Find where the given text appears and provide that cell's center as [x, y] coordinate. 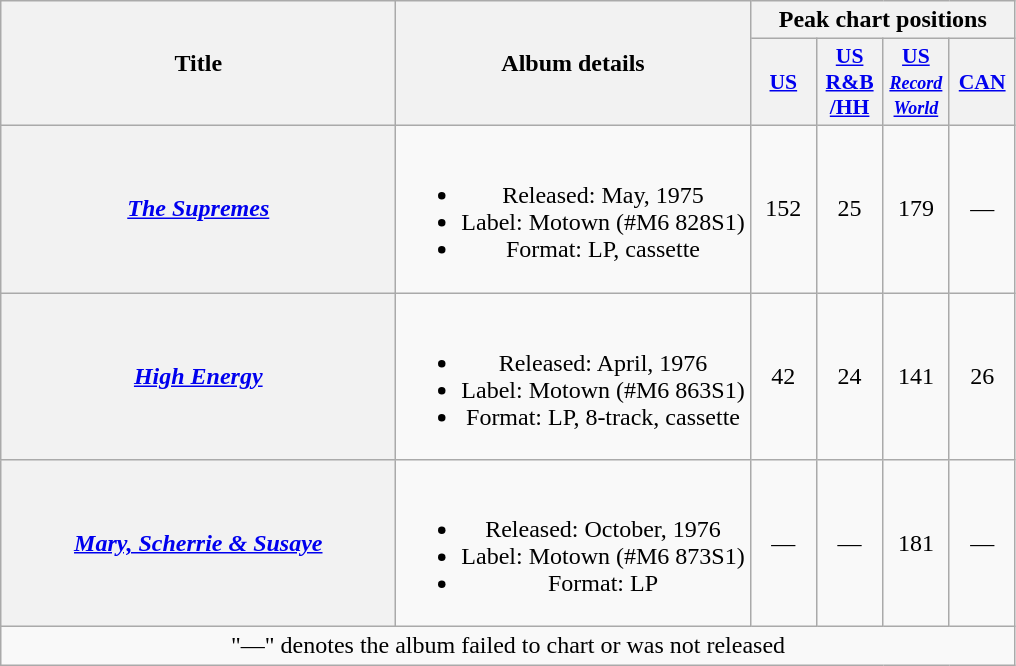
USR&B/HH [849, 82]
High Energy [198, 376]
Album details [573, 64]
Mary, Scherrie & Susaye [198, 544]
181 [916, 544]
Released: May, 1975Label: Motown (#M6 828S1)Format: LP, cassette [573, 208]
141 [916, 376]
42 [783, 376]
Released: April, 1976Label: Motown (#M6 863S1)Format: LP, 8-track, cassette [573, 376]
The Supremes [198, 208]
152 [783, 208]
179 [916, 208]
Released: October, 1976Label: Motown (#M6 873S1)Format: LP [573, 544]
26 [982, 376]
Peak chart positions [882, 20]
CAN [982, 82]
Title [198, 64]
US [783, 82]
USRecord World [916, 82]
"—" denotes the album failed to chart or was not released [508, 646]
25 [849, 208]
24 [849, 376]
